Search for the cell housing the specified text and yield its [X, Y] center coordinate. 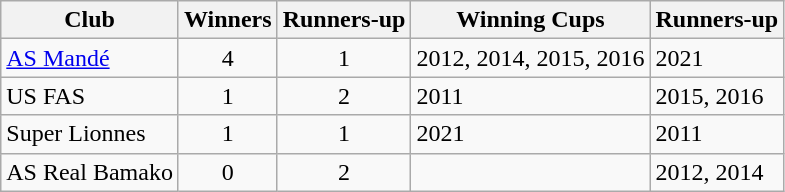
US FAS [90, 96]
2015, 2016 [717, 96]
Winning Cups [530, 20]
Winners [228, 20]
2012, 2014 [717, 172]
2012, 2014, 2015, 2016 [530, 58]
Club [90, 20]
4 [228, 58]
AS Real Bamako [90, 172]
0 [228, 172]
AS Mandé [90, 58]
Super Lionnes [90, 134]
